Provide the (X, Y) coordinate of the cell's center where the given text is located.  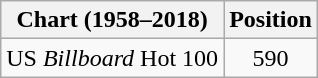
Chart (1958–2018) (112, 20)
Position (271, 20)
US Billboard Hot 100 (112, 58)
590 (271, 58)
